Search for the cell housing the specified text and yield its (X, Y) center coordinate. 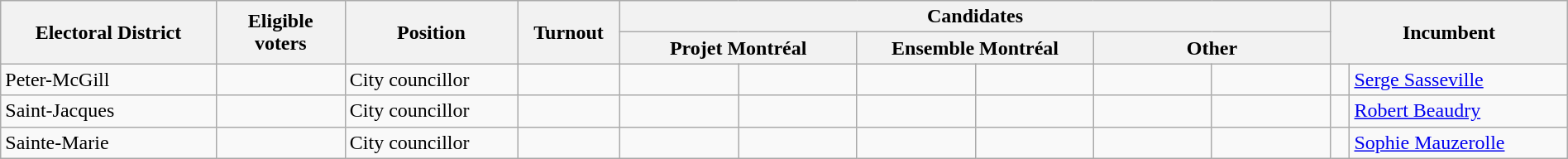
Sophie Mauzerolle (1459, 142)
Eligible voters (280, 32)
Saint-Jacques (108, 111)
Projet Montréal (739, 48)
Candidates (976, 17)
Serge Sasseville (1459, 79)
Other (1212, 48)
Incumbent (1449, 32)
Electoral District (108, 32)
Robert Beaudry (1459, 111)
Position (431, 32)
Turnout (569, 32)
Sainte-Marie (108, 142)
Ensemble Montréal (975, 48)
Peter-McGill (108, 79)
